Scan for the cell matching the given text and deliver its [x, y] coordinate at center. 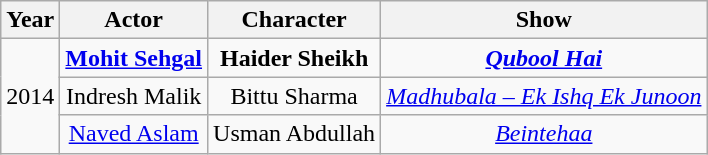
Show [544, 20]
Madhubala – Ek Ishq Ek Junoon [544, 96]
2014 [30, 96]
Year [30, 20]
Character [294, 20]
Usman Abdullah [294, 134]
Haider Sheikh [294, 58]
Qubool Hai [544, 58]
Bittu Sharma [294, 96]
Mohit Sehgal [134, 58]
Actor [134, 20]
Naved Aslam [134, 134]
Beintehaa [544, 134]
Indresh Malik [134, 96]
